Identify which cell holds the provided text, then report its [X, Y] central coordinate. 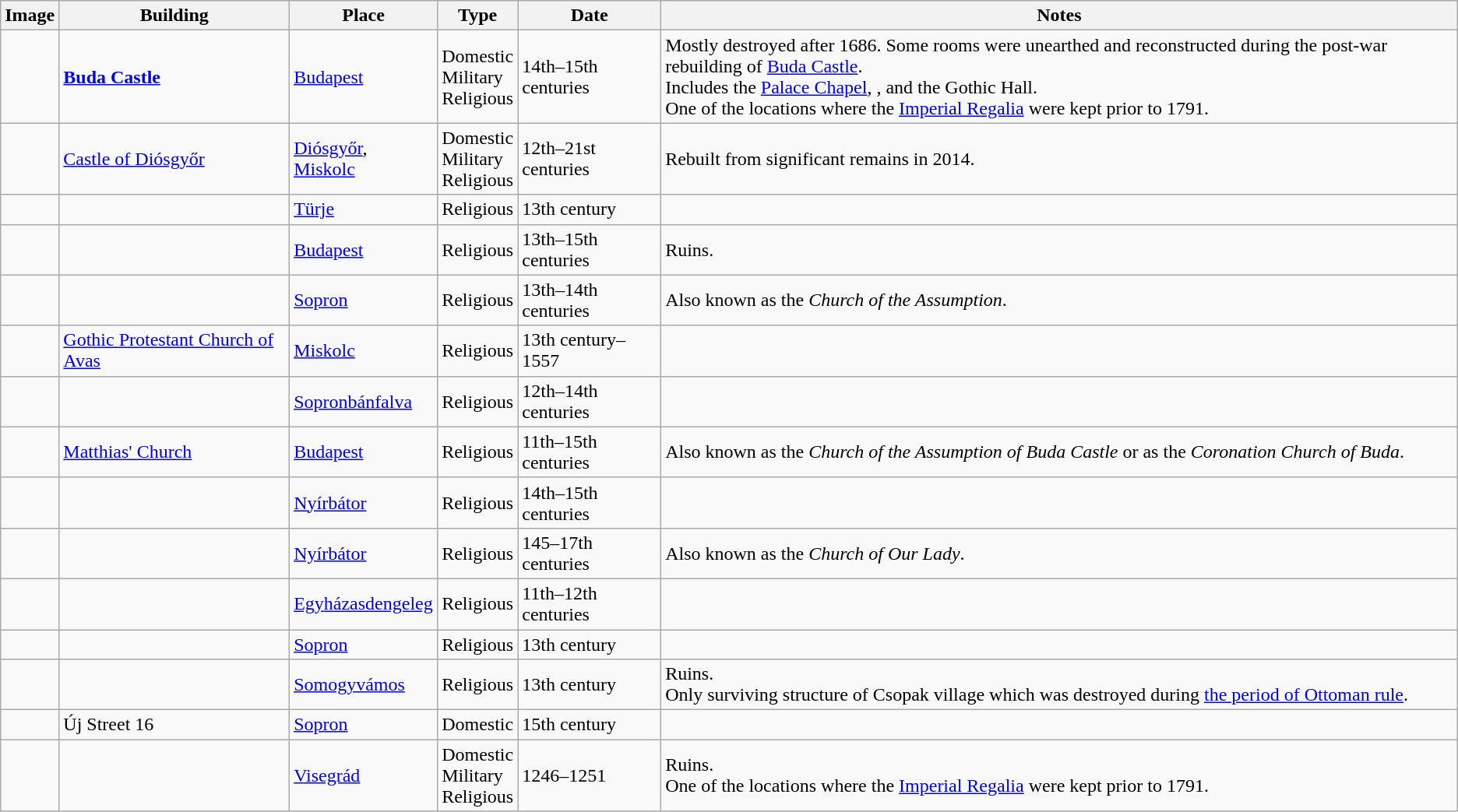
15th century [590, 725]
Date [590, 16]
Visegrád [364, 775]
Also known as the Church of the Assumption of Buda Castle or as the Coronation Church of Buda. [1059, 452]
Also known as the Church of Our Lady. [1059, 553]
11th–15th centuries [590, 452]
Új Street 16 [174, 725]
12th–21st centuries [590, 159]
Ruins.Only surviving structure of Csopak village which was destroyed during the period of Ottoman rule. [1059, 685]
1246–1251 [590, 775]
Egyházasdengeleg [364, 604]
145–17th centuries [590, 553]
Sopronbánfalva [364, 402]
13th century–1557 [590, 350]
Building [174, 16]
Gothic Protestant Church of Avas [174, 350]
13th–15th centuries [590, 249]
Diósgyőr, Miskolc [364, 159]
Somogyvámos [364, 685]
Place [364, 16]
Türje [364, 209]
Matthias' Church [174, 452]
Notes [1059, 16]
Also known as the Church of the Assumption. [1059, 301]
Domestic [478, 725]
11th–12th centuries [590, 604]
Image [30, 16]
12th–14th centuries [590, 402]
Rebuilt from significant remains in 2014. [1059, 159]
Ruins.One of the locations where the Imperial Regalia were kept prior to 1791. [1059, 775]
Castle of Diósgyőr [174, 159]
Miskolc [364, 350]
Buda Castle [174, 76]
Type [478, 16]
13th–14th centuries [590, 301]
Ruins. [1059, 249]
